Identify which cell holds the provided text, then report its (x, y) central coordinate. 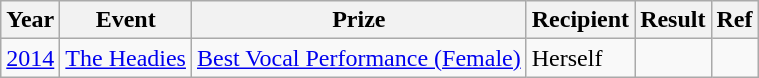
2014 (30, 58)
Best Vocal Performance (Female) (358, 58)
Herself (580, 58)
Prize (358, 20)
Ref (734, 20)
Event (126, 20)
Result (673, 20)
The Headies (126, 58)
Year (30, 20)
Recipient (580, 20)
